Output the [X, Y] coordinate of the center of the cell containing the given text.  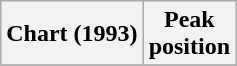
Chart (1993) [72, 34]
Peakposition [189, 34]
